Identify which cell holds the provided text, then report its [x, y] central coordinate. 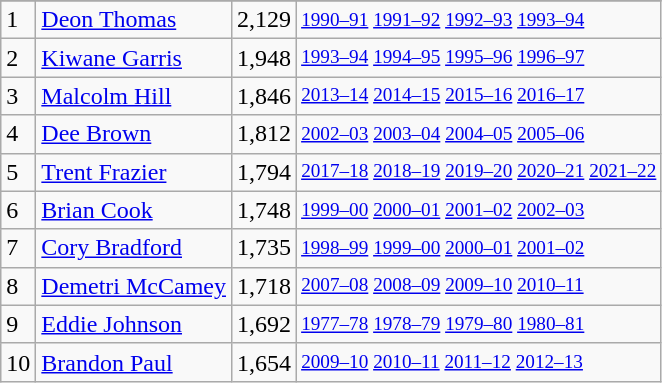
2007–08 2008–09 2009–10 2010–11 [479, 286]
1,718 [264, 286]
2,129 [264, 20]
1,794 [264, 172]
2009–10 2010–11 2011–12 2012–13 [479, 362]
4 [18, 134]
1,846 [264, 96]
Dee Brown [134, 134]
Eddie Johnson [134, 324]
8 [18, 286]
Malcolm Hill [134, 96]
2002–03 2003–04 2004–05 2005–06 [479, 134]
9 [18, 324]
1977–78 1978–79 1979–80 1980–81 [479, 324]
1,812 [264, 134]
1,692 [264, 324]
Brandon Paul [134, 362]
1993–94 1994–95 1995–96 1996–97 [479, 58]
7 [18, 248]
2017–18 2018–19 2019–20 2020–21 2021–22 [479, 172]
1,735 [264, 248]
1 [18, 20]
6 [18, 210]
Brian Cook [134, 210]
1990–91 1991–92 1992–93 1993–94 [479, 20]
Trent Frazier [134, 172]
1999–00 2000–01 2001–02 2002–03 [479, 210]
1,948 [264, 58]
2013–14 2014–15 2015–16 2016–17 [479, 96]
Deon Thomas [134, 20]
Demetri McCamey [134, 286]
2 [18, 58]
10 [18, 362]
Cory Bradford [134, 248]
Kiwane Garris [134, 58]
3 [18, 96]
1,748 [264, 210]
1998–99 1999–00 2000–01 2001–02 [479, 248]
1,654 [264, 362]
5 [18, 172]
